Locate the cell with the specified text and output its [x, y] center coordinate. 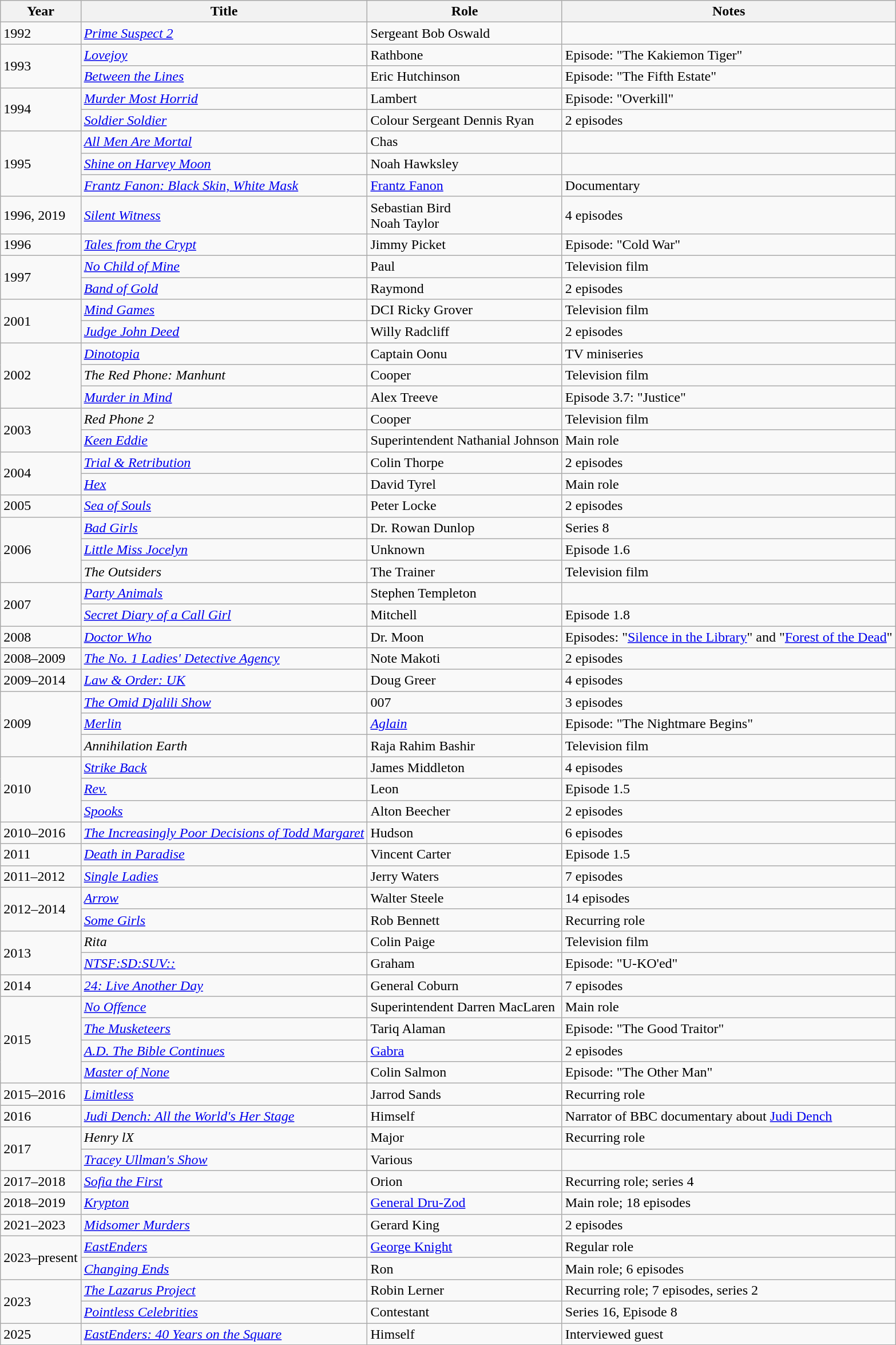
Mind Games [224, 310]
2005 [41, 506]
Ron [465, 1268]
Bad Girls [224, 528]
Shine on Harvey Moon [224, 164]
George Knight [465, 1247]
Role [465, 11]
Merlin [224, 724]
2003 [41, 430]
Superintendent Darren MacLaren [465, 1007]
Judge John Deed [224, 332]
Tales from the Crypt [224, 244]
Limitless [224, 1094]
Documentary [729, 185]
Sofia the First [224, 1181]
2010–2016 [41, 833]
Episode: "The Other Man" [729, 1073]
2001 [41, 321]
Arrow [224, 898]
Raja Rahim Bashir [465, 746]
2015–2016 [41, 1094]
Secret Diary of a Call Girl [224, 615]
2023 [41, 1301]
Colin Paige [465, 941]
Death in Paradise [224, 855]
1997 [41, 277]
2017 [41, 1149]
Changing Ends [224, 1268]
Colour Sergeant Dennis Ryan [465, 120]
24: Live Another Day [224, 985]
Keen Eddie [224, 441]
Single Ladies [224, 876]
DCI Ricky Grover [465, 310]
2016 [41, 1116]
Graham [465, 963]
Lambert [465, 98]
2011–2012 [41, 876]
Alex Treeve [465, 397]
Episode: "Overkill" [729, 98]
Noah Hawksley [465, 164]
1996, 2019 [41, 215]
Episode: "The Fifth Estate" [729, 77]
Major [465, 1138]
Jarrod Sands [465, 1094]
2021–2023 [41, 1225]
Captain Oonu [465, 354]
Frantz Fanon: Black Skin, White Mask [224, 185]
2009–2014 [41, 681]
2017–2018 [41, 1181]
Hex [224, 484]
The Outsiders [224, 571]
Main role; 6 episodes [729, 1268]
The Musketeers [224, 1029]
The Lazarus Project [224, 1290]
Recurring role; 7 episodes, series 2 [729, 1290]
Episode: "The Kakiemon Tiger" [729, 55]
1993 [41, 66]
Year [41, 11]
2013 [41, 952]
Vincent Carter [465, 855]
Judi Dench: All the World's Her Stage [224, 1116]
Various [465, 1160]
NTSF:SD:SUV:: [224, 963]
David Tyrel [465, 484]
No Offence [224, 1007]
Annihilation Earth [224, 746]
Robin Lerner [465, 1290]
Alton Beecher [465, 811]
The Increasingly Poor Decisions of Todd Margaret [224, 833]
TV miniseries [729, 354]
Hudson [465, 833]
Rev. [224, 789]
Note Makoti [465, 659]
2009 [41, 724]
Episode: "Cold War" [729, 244]
Rathbone [465, 55]
Master of None [224, 1073]
Title [224, 11]
Spooks [224, 811]
3 episodes [729, 702]
Murder Most Horrid [224, 98]
General Coburn [465, 985]
The Omid Djalili Show [224, 702]
Between the Lines [224, 77]
Sergeant Bob Oswald [465, 33]
2011 [41, 855]
Eric Hutchinson [465, 77]
Law & Order: UK [224, 681]
The Trainer [465, 571]
Episode: "U-KO'ed" [729, 963]
Sea of Souls [224, 506]
Contestant [465, 1312]
14 episodes [729, 898]
Recurring role; series 4 [729, 1181]
Raymond [465, 288]
2004 [41, 473]
Episode 1.8 [729, 615]
Murder in Mind [224, 397]
A.D. The Bible Continues [224, 1051]
Lovejoy [224, 55]
Interviewed guest [729, 1334]
No Child of Mine [224, 266]
Doctor Who [224, 637]
Some Girls [224, 920]
Episode: "The Good Traitor" [729, 1029]
Chas [465, 142]
Main role; 18 episodes [729, 1203]
Henry lX [224, 1138]
Colin Thorpe [465, 462]
Krypton [224, 1203]
2025 [41, 1334]
Tariq Alaman [465, 1029]
Sebastian Bird Noah Taylor [465, 215]
EastEnders [224, 1247]
2002 [41, 375]
Notes [729, 11]
Tracey Ullman's Show [224, 1160]
Silent Witness [224, 215]
2015 [41, 1040]
The No. 1 Ladies' Detective Agency [224, 659]
2006 [41, 549]
2007 [41, 604]
Leon [465, 789]
Peter Locke [465, 506]
Trial & Retribution [224, 462]
Episode 3.7: "Justice" [729, 397]
Dinotopia [224, 354]
Prime Suspect 2 [224, 33]
Dr. Rowan Dunlop [465, 528]
Jimmy Picket [465, 244]
Rob Bennett [465, 920]
Stephen Templeton [465, 593]
Jerry Waters [465, 876]
General Dru-Zod [465, 1203]
1992 [41, 33]
1994 [41, 109]
1995 [41, 164]
Midsomer Murders [224, 1225]
Mitchell [465, 615]
Episode: "The Nightmare Begins" [729, 724]
Colin Salmon [465, 1073]
Gerard King [465, 1225]
James Middleton [465, 768]
Red Phone 2 [224, 419]
The Red Phone: Manhunt [224, 375]
Party Animals [224, 593]
Episodes: "Silence in the Library" and "Forest of the Dead" [729, 637]
Doug Greer [465, 681]
Pointless Celebrities [224, 1312]
Frantz Fanon [465, 185]
Superintendent Nathanial Johnson [465, 441]
Rita [224, 941]
1996 [41, 244]
Willy Radcliff [465, 332]
Orion [465, 1181]
Paul [465, 266]
Soldier Soldier [224, 120]
Strike Back [224, 768]
2010 [41, 789]
Series 16, Episode 8 [729, 1312]
007 [465, 702]
Dr. Moon [465, 637]
2008 [41, 637]
2012–2014 [41, 909]
Aglain [465, 724]
6 episodes [729, 833]
Unknown [465, 549]
2014 [41, 985]
Series 8 [729, 528]
Narrator of BBC documentary about Judi Dench [729, 1116]
2018–2019 [41, 1203]
2008–2009 [41, 659]
Walter Steele [465, 898]
Little Miss Jocelyn [224, 549]
All Men Are Mortal [224, 142]
Gabra [465, 1051]
Episode 1.6 [729, 549]
Regular role [729, 1247]
2023–present [41, 1257]
EastEnders: 40 Years on the Square [224, 1334]
Band of Gold [224, 288]
